Return [x, y] of the center of cell containing provided text 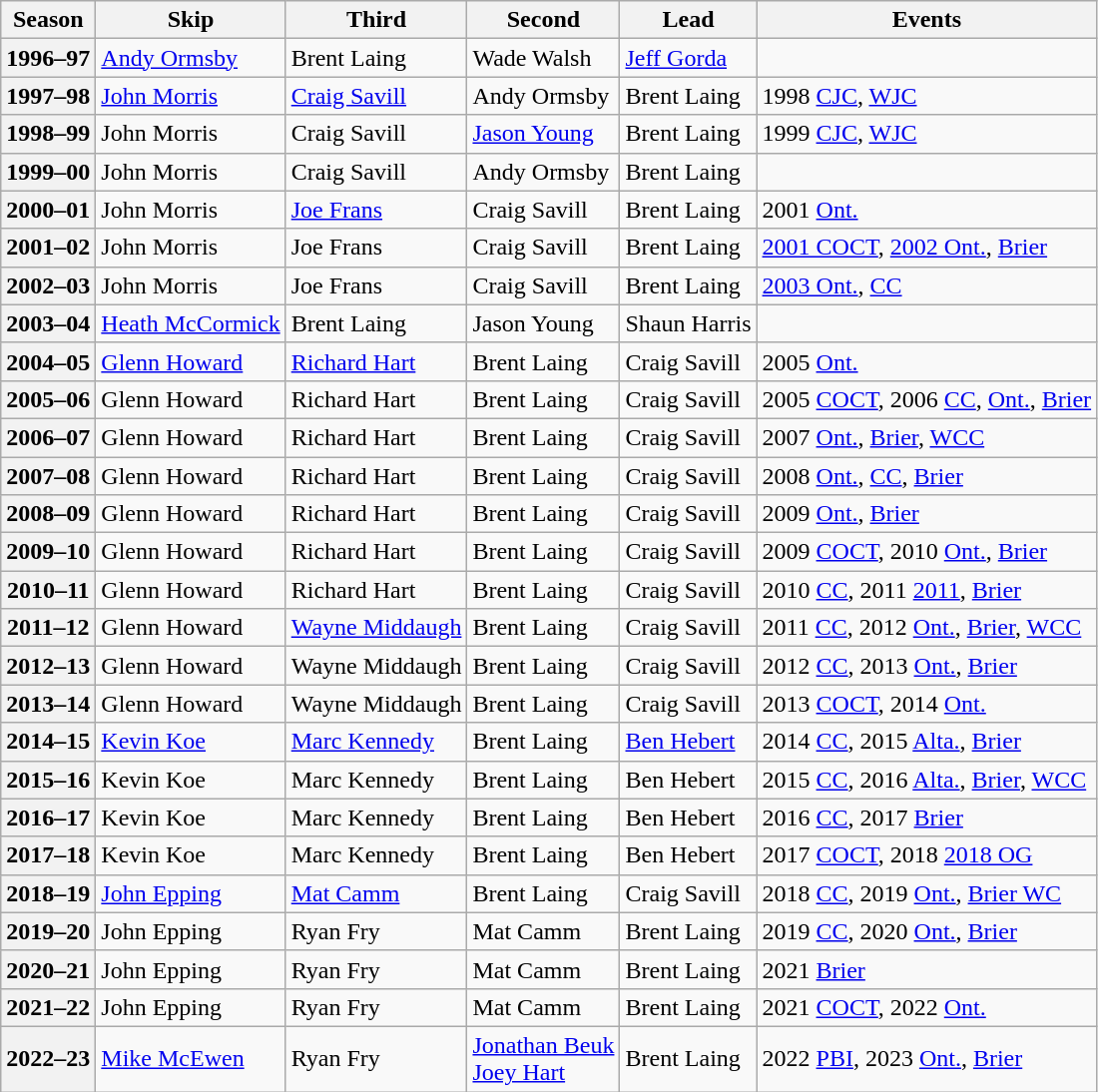
2016–17 [48, 818]
2016 CC, 2017 Brier [926, 818]
2012 CC, 2013 Ont., Brier [926, 666]
Events [926, 20]
2021 COCT, 2022 Ont. [926, 1007]
2005 Ont. [926, 361]
2001 COCT, 2002 Ont., Brier [926, 248]
2009 COCT, 2010 Ont., Brier [926, 552]
2020–21 [48, 969]
2014–15 [48, 742]
2008–09 [48, 514]
2021–22 [48, 1007]
Third [376, 20]
2011 CC, 2012 Ont., Brier, WCC [926, 628]
2010–11 [48, 590]
1996–97 [48, 58]
2007 Ont., Brier, WCC [926, 437]
2010 CC, 2011 2011, Brier [926, 590]
Season [48, 20]
Jonathan Beuk Joey Hart [543, 1058]
2004–05 [48, 361]
2022–23 [48, 1058]
1997–98 [48, 96]
2012–13 [48, 666]
2021 Brier [926, 969]
2005 COCT, 2006 CC, Ont., Brier [926, 399]
2009 Ont., Brier [926, 514]
Lead [689, 20]
2009–10 [48, 552]
1999–00 [48, 172]
2003–04 [48, 323]
Wade Walsh [543, 58]
1998–99 [48, 134]
2013–14 [48, 704]
2022 PBI, 2023 Ont., Brier [926, 1058]
2018 CC, 2019 Ont., Brier WC [926, 893]
Skip [191, 20]
1999 CJC, WJC [926, 134]
2000–01 [48, 210]
1998 CJC, WJC [926, 96]
2006–07 [48, 437]
Heath McCormick [191, 323]
2019–20 [48, 931]
2003 Ont., CC [926, 285]
Second [543, 20]
2017–18 [48, 855]
2019 CC, 2020 Ont., Brier [926, 931]
2002–03 [48, 285]
2007–08 [48, 476]
2015 CC, 2016 Alta., Brier, WCC [926, 780]
2008 Ont., CC, Brier [926, 476]
2001–02 [48, 248]
2013 COCT, 2014 Ont. [926, 704]
Shaun Harris [689, 323]
2005–06 [48, 399]
2011–12 [48, 628]
2014 CC, 2015 Alta., Brier [926, 742]
Mike McEwen [191, 1058]
2017 COCT, 2018 2018 OG [926, 855]
Jeff Gorda [689, 58]
2015–16 [48, 780]
2018–19 [48, 893]
2001 Ont. [926, 210]
